Output the (x, y) coordinate of the center of the cell containing the given text.  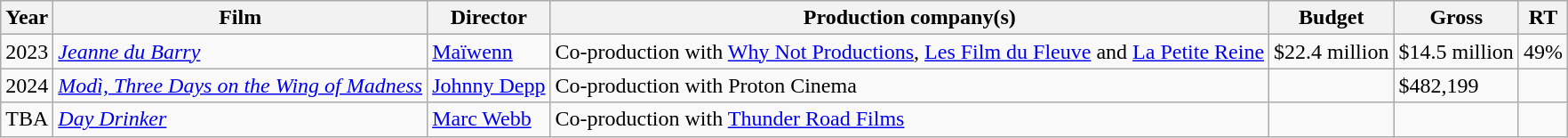
Director (489, 18)
$14.5 million (1456, 52)
Budget (1332, 18)
TBA (27, 119)
Year (27, 18)
Johnny Depp (489, 85)
$22.4 million (1332, 52)
Marc Webb (489, 119)
Maïwenn (489, 52)
Co-production with Why Not Productions, Les Film du Fleuve and La Petite Reine (910, 52)
Production company(s) (910, 18)
Gross (1456, 18)
Jeanne du Barry (240, 52)
$482,199 (1456, 85)
RT (1543, 18)
Co-production with Proton Cinema (910, 85)
2023 (27, 52)
Modì, Three Days on the Wing of Madness (240, 85)
2024 (27, 85)
Day Drinker (240, 119)
Co-production with Thunder Road Films (910, 119)
49% (1543, 52)
Film (240, 18)
